Locate the cell with the specified text and output its [X, Y] center coordinate. 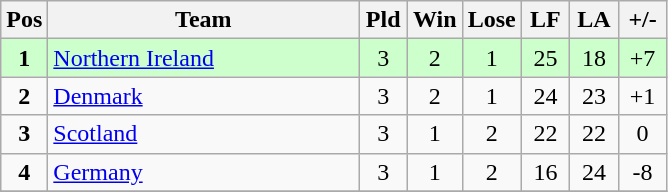
-8 [642, 172]
+7 [642, 58]
Team [204, 20]
+1 [642, 96]
23 [594, 96]
Lose [492, 20]
Northern Ireland [204, 58]
25 [546, 58]
0 [642, 134]
4 [24, 172]
Pld [384, 20]
Denmark [204, 96]
Pos [24, 20]
Germany [204, 172]
16 [546, 172]
Win [434, 20]
+/- [642, 20]
LF [546, 20]
Scotland [204, 134]
LA [594, 20]
18 [594, 58]
